Detect which cell encompasses the target text, then output its (X, Y) center coordinate. 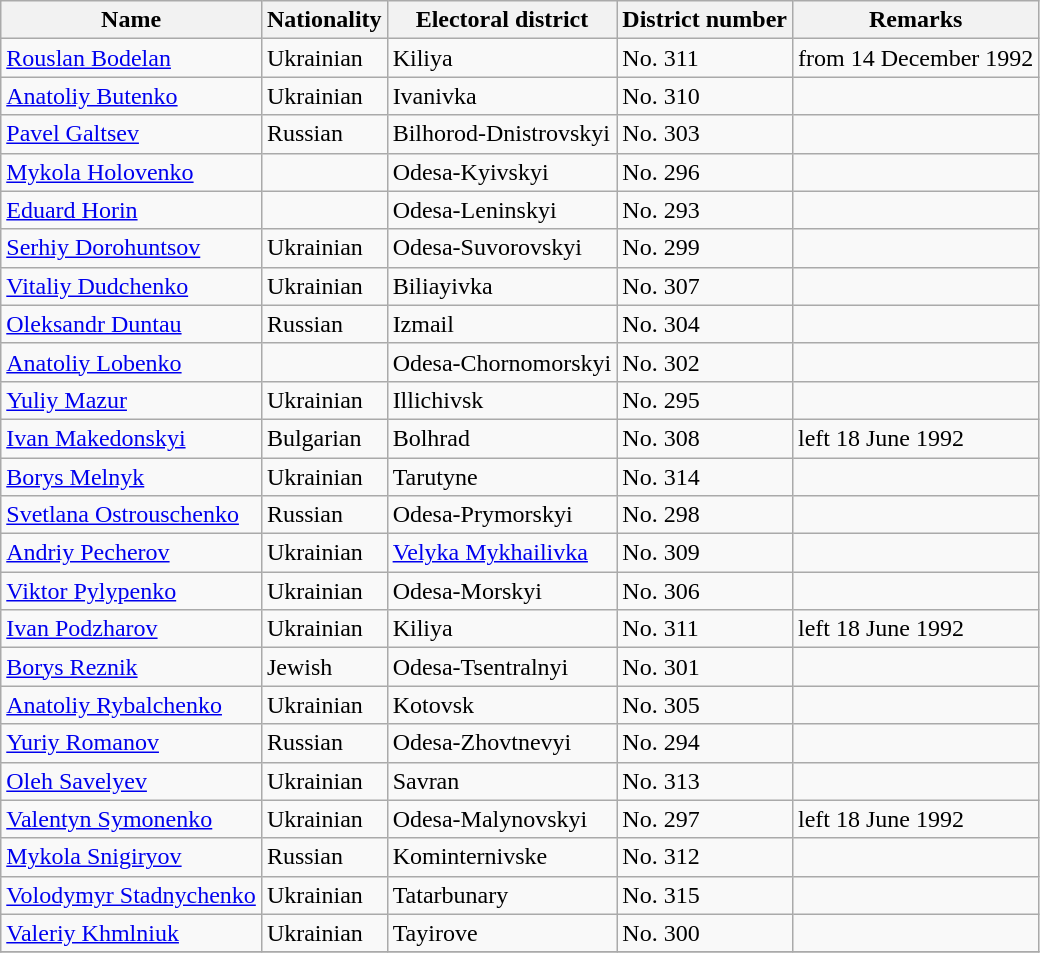
Andriy Pecherov (132, 553)
Borys Melnyk (132, 477)
No. 296 (705, 172)
Anatoliy Rybalchenko (132, 705)
Odesa-Malynovskyi (502, 819)
Bilhorod-Dnistrovskyi (502, 134)
No. 293 (705, 210)
Ivan Podzharov (132, 629)
No. 309 (705, 553)
Ivan Makedonskyi (132, 438)
Odesa-Prymorskyi (502, 515)
No. 313 (705, 781)
Vitaliy Dudchenko (132, 286)
No. 308 (705, 438)
Eduard Horin (132, 210)
No. 305 (705, 705)
No. 312 (705, 857)
Viktor Pylypenko (132, 591)
No. 295 (705, 400)
Tarutyne (502, 477)
No. 294 (705, 743)
Volodymyr Stadnychenko (132, 895)
Odesa-Zhovtnevyi (502, 743)
Mykola Snigiryov (132, 857)
No. 302 (705, 362)
Mykola Holovenko (132, 172)
Tatarbunary (502, 895)
Ivanivka (502, 96)
No. 301 (705, 667)
Electoral district (502, 20)
Odesa-Suvorovskyi (502, 248)
No. 314 (705, 477)
No. 298 (705, 515)
Anatoliy Lobenko (132, 362)
No. 307 (705, 286)
Odesa-Morskyi (502, 591)
No. 310 (705, 96)
from 14 December 1992 (916, 58)
No. 306 (705, 591)
Anatoliy Butenko (132, 96)
Pavel Galtsev (132, 134)
Savran (502, 781)
Valeriy Khmlniuk (132, 933)
Kotovsk (502, 705)
No. 297 (705, 819)
Odesa-Tsentralnyi (502, 667)
No. 303 (705, 134)
No. 304 (705, 324)
Yuliy Mazur (132, 400)
Yuriy Romanov (132, 743)
Rouslan Bodelan (132, 58)
Izmail (502, 324)
Illichivsk (502, 400)
Name (132, 20)
Jewish (324, 667)
No. 300 (705, 933)
Bolhrad (502, 438)
Velyka Mykhailivka (502, 553)
Odesa-Chornomorskyi (502, 362)
Kominternivske (502, 857)
No. 299 (705, 248)
Remarks (916, 20)
Serhiy Dorohuntsov (132, 248)
No. 315 (705, 895)
Odesa-Leninskyi (502, 210)
Borys Reznik (132, 667)
Svetlana Ostrouschenko (132, 515)
Biliayivka (502, 286)
Bulgarian (324, 438)
Oleksandr Duntau (132, 324)
Tayirove (502, 933)
Valentyn Symonenko (132, 819)
District number (705, 20)
Odesa-Kyivskyi (502, 172)
Oleh Savelyev (132, 781)
Nationality (324, 20)
